Return the [x, y] coordinate for the center point of the cell that contains the specified text.  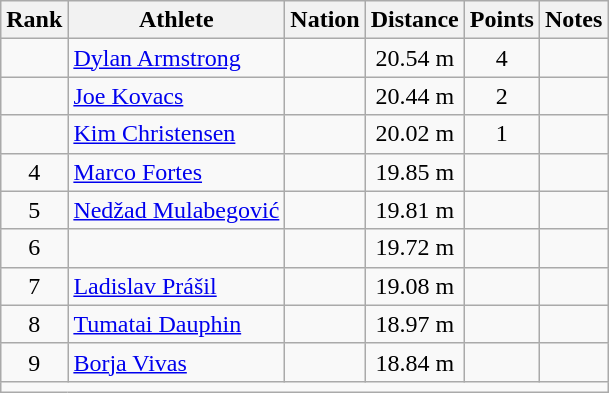
6 [34, 248]
Ladislav Prášil [176, 286]
Dylan Armstrong [176, 58]
1 [502, 134]
Marco Fortes [176, 172]
Kim Christensen [176, 134]
8 [34, 324]
19.81 m [414, 210]
5 [34, 210]
Distance [414, 20]
Nedžad Mulabegović [176, 210]
Joe Kovacs [176, 96]
7 [34, 286]
Points [502, 20]
19.72 m [414, 248]
18.84 m [414, 362]
Tumatai Dauphin [176, 324]
20.02 m [414, 134]
Borja Vivas [176, 362]
Rank [34, 20]
Nation [325, 20]
9 [34, 362]
Notes [573, 20]
2 [502, 96]
19.85 m [414, 172]
20.54 m [414, 58]
18.97 m [414, 324]
Athlete [176, 20]
19.08 m [414, 286]
20.44 m [414, 96]
